For the text-containing cell, return its midpoint in (x, y) coordinate format. 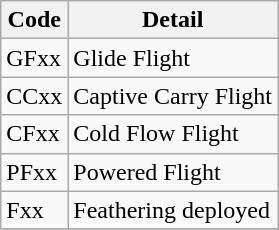
CCxx (34, 96)
PFxx (34, 172)
Feathering deployed (173, 210)
Glide Flight (173, 58)
Detail (173, 20)
CFxx (34, 134)
Code (34, 20)
Captive Carry Flight (173, 96)
Cold Flow Flight (173, 134)
Powered Flight (173, 172)
GFxx (34, 58)
Fxx (34, 210)
